Scan for the cell matching the given text and deliver its [X, Y] coordinate at center. 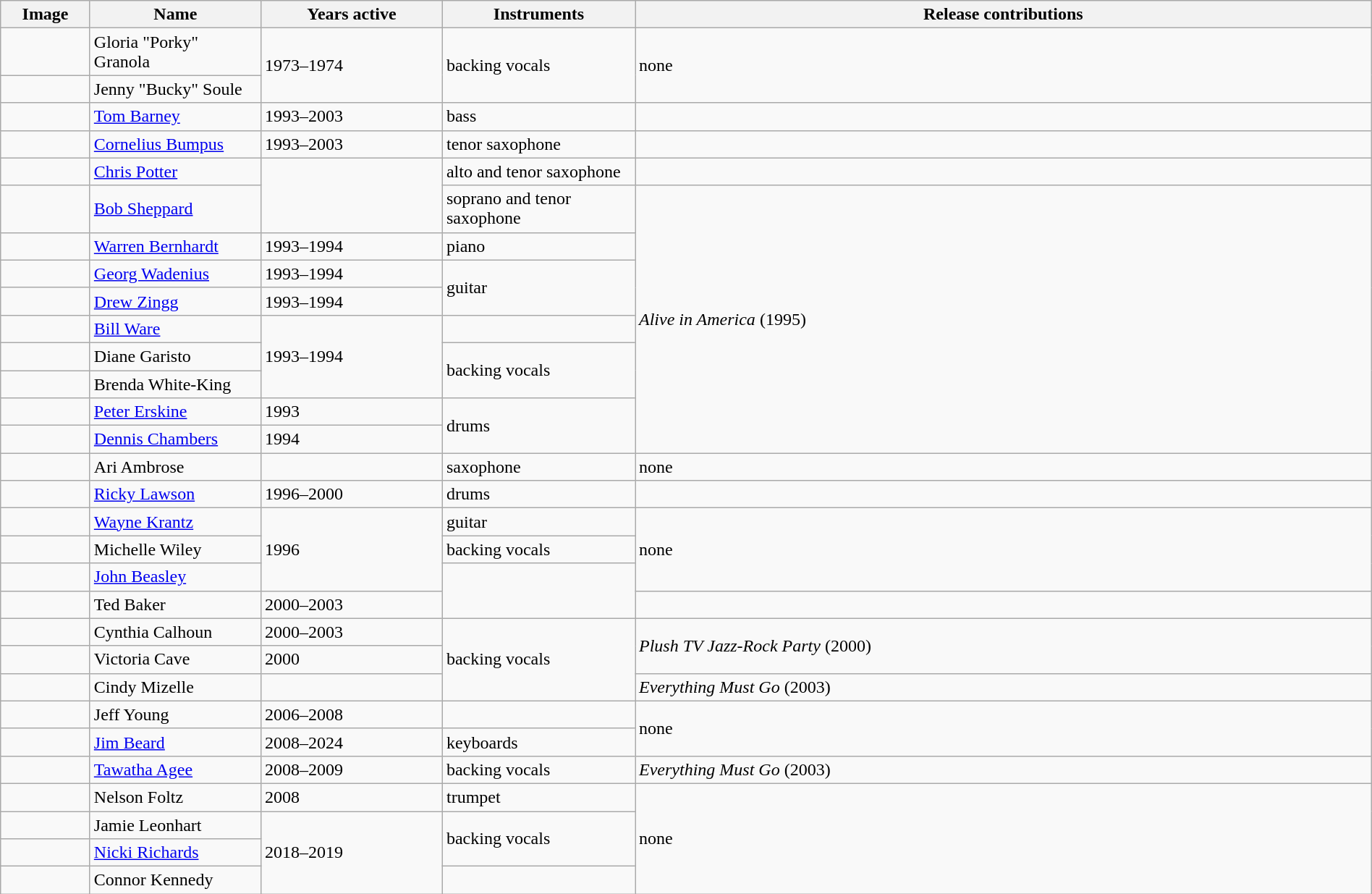
Nelson Foltz [175, 797]
Jeff Young [175, 714]
Georg Wadenius [175, 274]
Connor Kennedy [175, 880]
2008 [352, 797]
Ari Ambrose [175, 467]
Plush TV Jazz-Rock Party (2000) [1004, 646]
piano [538, 246]
Brenda White-King [175, 384]
2008–2024 [352, 742]
Dennis Chambers [175, 439]
Name [175, 14]
Jenny "Bucky" Soule [175, 89]
Image [46, 14]
Tawatha Agee [175, 769]
1996 [352, 549]
1994 [352, 439]
Tom Barney [175, 117]
John Beasley [175, 577]
Instruments [538, 14]
Nicki Richards [175, 853]
Michelle Wiley [175, 549]
saxophone [538, 467]
tenor saxophone [538, 144]
1973–1974 [352, 65]
trumpet [538, 797]
Ricky Lawson [175, 494]
Bob Sheppard [175, 208]
Cynthia Calhoun [175, 632]
bass [538, 117]
Jim Beard [175, 742]
alto and tenor saxophone [538, 172]
keyboards [538, 742]
Warren Bernhardt [175, 246]
1996–2000 [352, 494]
2018–2019 [352, 852]
Alive in America (1995) [1004, 319]
Cornelius Bumpus [175, 144]
Diane Garisto [175, 356]
Cindy Mizelle [175, 687]
Peter Erskine [175, 412]
Wayne Krantz [175, 522]
Drew Zingg [175, 301]
Victoria Cave [175, 659]
soprano and tenor saxophone [538, 208]
Chris Potter [175, 172]
1993 [352, 412]
Bill Ware [175, 329]
2008–2009 [352, 769]
Release contributions [1004, 14]
Gloria "Porky" Granola [175, 52]
Years active [352, 14]
2000 [352, 659]
2006–2008 [352, 714]
Ted Baker [175, 604]
Jamie Leonhart [175, 825]
